Capture the cell that displays the provided text and extract its (X, Y) central coordinate. 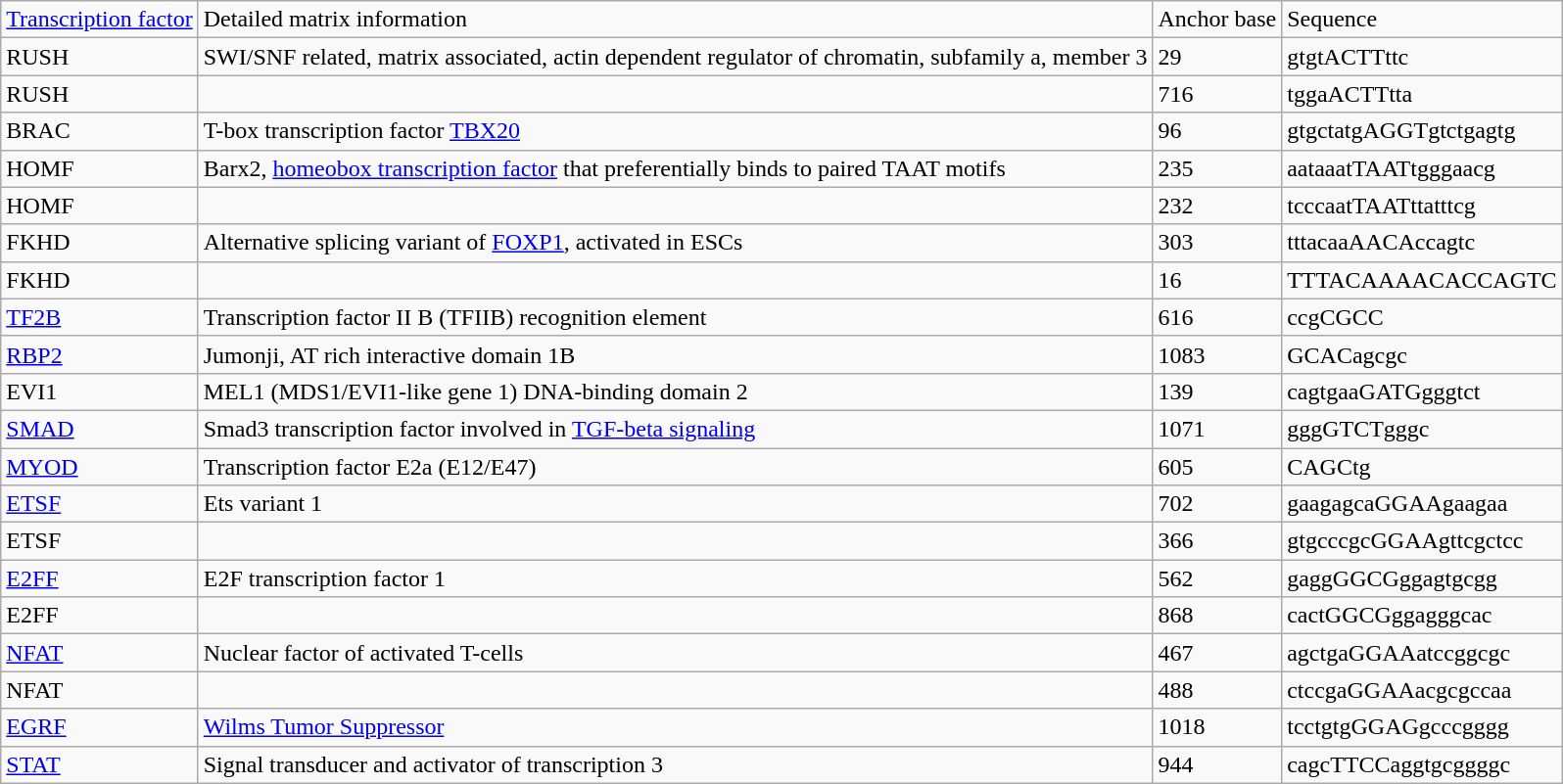
702 (1217, 504)
tggaACTTtta (1422, 94)
EGRF (100, 727)
303 (1217, 243)
TF2B (100, 317)
gtgcccgcGGAAgttcgctcc (1422, 541)
SMAD (100, 429)
gaggGGCGggagtgcgg (1422, 578)
BRAC (100, 131)
gtgctatgAGGTgtctgagtg (1422, 131)
gggGTCTgggc (1422, 429)
1083 (1217, 354)
Detailed matrix information (676, 20)
Ets variant 1 (676, 504)
agctgaGGAAatccggcgc (1422, 653)
Anchor base (1217, 20)
488 (1217, 690)
tcctgtgGGAGgcccgggg (1422, 727)
STAT (100, 764)
CAGCtg (1422, 467)
Transcription factor E2a (E12/E47) (676, 467)
MYOD (100, 467)
Signal transducer and activator of transcription 3 (676, 764)
GCACagcgc (1422, 354)
235 (1217, 168)
232 (1217, 206)
96 (1217, 131)
944 (1217, 764)
Alternative splicing variant of FOXP1, activated in ESCs (676, 243)
Sequence (1422, 20)
1018 (1217, 727)
Jumonji, AT rich interactive domain 1B (676, 354)
139 (1217, 392)
cactGGCGggagggcac (1422, 616)
Nuclear factor of activated T-cells (676, 653)
RBP2 (100, 354)
tcccaatTAATttatttcg (1422, 206)
Smad3 transcription factor involved in TGF-beta signaling (676, 429)
Transcription factor II B (TFIIB) recognition element (676, 317)
TTTACAAAACACCAGTC (1422, 280)
562 (1217, 578)
EVI1 (100, 392)
467 (1217, 653)
616 (1217, 317)
gtgtACTTttc (1422, 57)
E2F transcription factor 1 (676, 578)
MEL1 (MDS1/EVI1-like gene 1) DNA-binding domain 2 (676, 392)
cagtgaaGATGgggtct (1422, 392)
T-box transcription factor TBX20 (676, 131)
ccgCGCC (1422, 317)
cagcTTCCaggtgcggggc (1422, 764)
605 (1217, 467)
29 (1217, 57)
aataaatTAATtgggaacg (1422, 168)
gaagagcaGGAAgaagaa (1422, 504)
ctccgaGGAAacgcgccaa (1422, 690)
366 (1217, 541)
716 (1217, 94)
16 (1217, 280)
Transcription factor (100, 20)
1071 (1217, 429)
Wilms Tumor Suppressor (676, 727)
868 (1217, 616)
Barx2, homeobox transcription factor that preferentially binds to paired TAAT motifs (676, 168)
SWI/SNF related, matrix associated, actin dependent regulator of chromatin, subfamily a, member 3 (676, 57)
tttacaaAACAccagtc (1422, 243)
